Locate the cell with the specified text and output its [x, y] center coordinate. 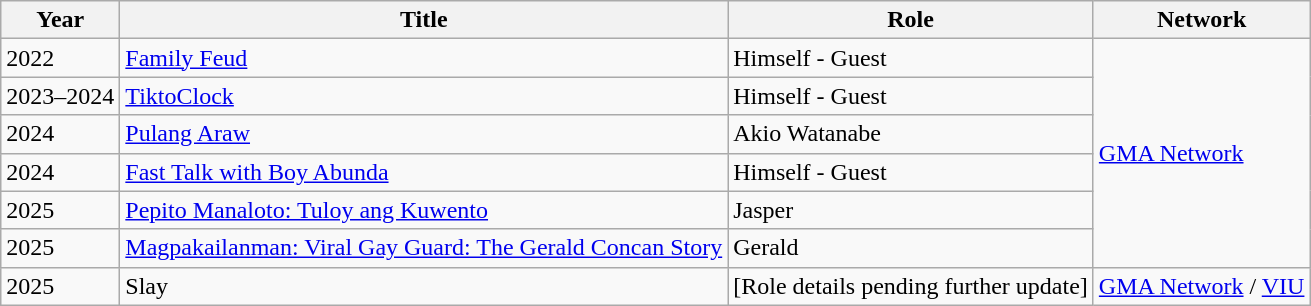
Network [1202, 20]
2023–2024 [60, 96]
Fast Talk with Boy Abunda [424, 172]
Slay [424, 286]
Jasper [911, 210]
Role [911, 20]
GMA Network / VIU [1202, 286]
Family Feud [424, 58]
[Role details pending further update] [911, 286]
GMA Network [1202, 153]
Gerald [911, 248]
Akio Watanabe [911, 134]
Year [60, 20]
Magpakailanman: Viral Gay Guard: The Gerald Concan Story [424, 248]
Pulang Araw [424, 134]
Title [424, 20]
2022 [60, 58]
TiktoClock [424, 96]
Pepito Manaloto: Tuloy ang Kuwento [424, 210]
